From the cell containing the given text, extract its center point as (x, y) coordinate. 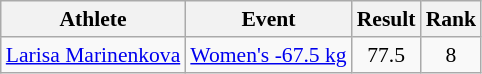
Women's -67.5 kg (268, 55)
Result (386, 19)
Athlete (94, 19)
Event (268, 19)
8 (452, 55)
Larisa Marinenkova (94, 55)
77.5 (386, 55)
Rank (452, 19)
